Extract the (X, Y) coordinate from the center of the cell holding the provided text.  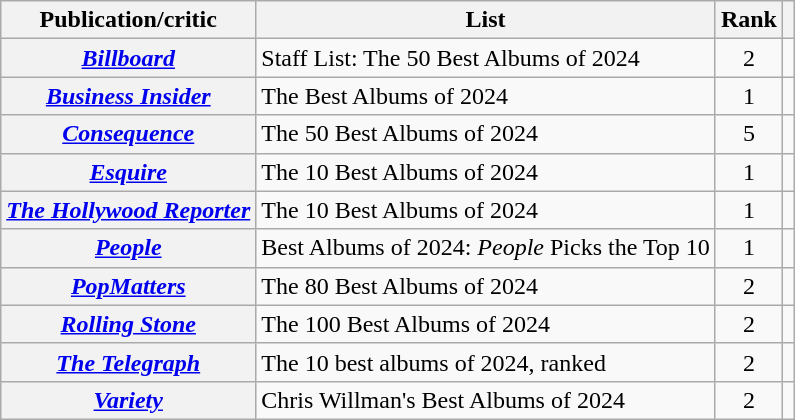
Best Albums of 2024: People Picks the Top 10 (486, 248)
Esquire (128, 172)
Rank (748, 20)
5 (748, 134)
Staff List: The 50 Best Albums of 2024 (486, 58)
Billboard (128, 58)
Publication/critic (128, 20)
The Telegraph (128, 362)
The 100 Best Albums of 2024 (486, 324)
The Hollywood Reporter (128, 210)
Business Insider (128, 96)
People (128, 248)
Chris Willman's Best Albums of 2024 (486, 400)
The 50 Best Albums of 2024 (486, 134)
Rolling Stone (128, 324)
Consequence (128, 134)
PopMatters (128, 286)
The 10 best albums of 2024, ranked (486, 362)
The 80 Best Albums of 2024 (486, 286)
List (486, 20)
The Best Albums of 2024 (486, 96)
Variety (128, 400)
